Scan for the cell matching the given text and deliver its (x, y) coordinate at center. 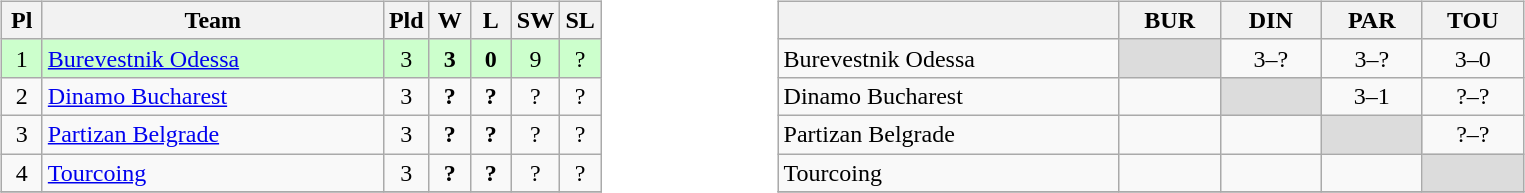
9 (535, 58)
2 (22, 96)
3–1 (1372, 96)
4 (22, 173)
DIN (1270, 20)
Pld (406, 20)
3–0 (1472, 58)
BUR (1170, 20)
PAR (1372, 20)
Team (212, 20)
L (490, 20)
Pl (22, 20)
TOU (1472, 20)
W (450, 20)
1 (22, 58)
SL (580, 20)
SW (535, 20)
0 (490, 58)
